Extract the (x, y) coordinate from the center of the cell holding the provided text.  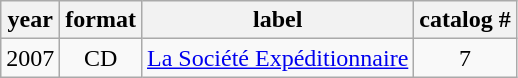
format (101, 20)
catalog # (465, 20)
2007 (30, 58)
La Société Expéditionnaire (278, 58)
7 (465, 58)
label (278, 20)
year (30, 20)
CD (101, 58)
